Provide the [x, y] coordinate of the cell's center where the given text is located.  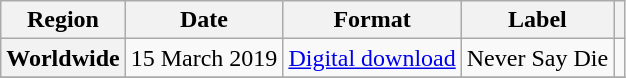
Region [63, 20]
Digital download [372, 58]
Worldwide [63, 58]
15 March 2019 [204, 58]
Never Say Die [537, 58]
Date [204, 20]
Label [537, 20]
Format [372, 20]
